For the text-containing cell, return its midpoint in (x, y) coordinate format. 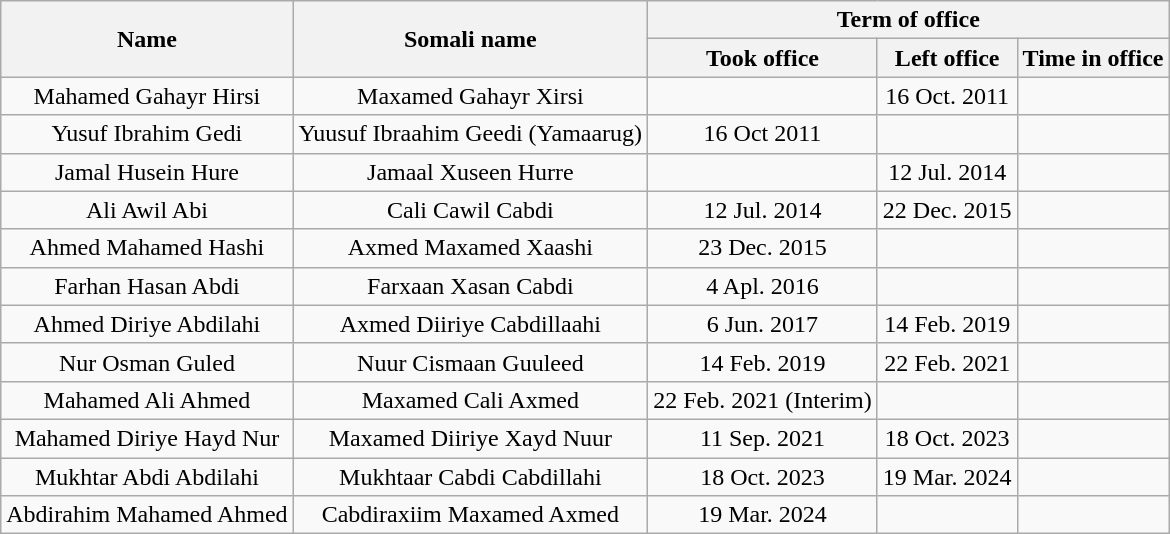
Maxamed Cali Axmed (470, 400)
Mukhtaar Cabdi Cabdillahi (470, 477)
22 Dec. 2015 (947, 210)
16 Oct 2011 (763, 134)
Jamaal Xuseen Hurre (470, 172)
Somali name (470, 39)
Yuusuf Ibraahim Geedi (Yamaarug) (470, 134)
Mahamed Gahayr Hirsi (147, 96)
Name (147, 39)
4 Apl. 2016 (763, 286)
Farhan Hasan Abdi (147, 286)
Ali Awil Abi (147, 210)
6 Jun. 2017 (763, 324)
Mukhtar Abdi Abdilahi (147, 477)
Mahamed Ali Ahmed (147, 400)
Nur Osman Guled (147, 362)
Took office (763, 58)
22 Feb. 2021 (947, 362)
Maxamed Gahayr Xirsi (470, 96)
16 Oct. 2011 (947, 96)
Ahmed Mahamed Hashi (147, 248)
Time in office (1093, 58)
Jamal Husein Hure (147, 172)
Axmed Maxamed Xaashi (470, 248)
Left office (947, 58)
Cali Cawil Cabdi (470, 210)
Ahmed Diriye Abdilahi (147, 324)
22 Feb. 2021 (Interim) (763, 400)
Cabdiraxiim Maxamed Axmed (470, 515)
Nuur Cismaan Guuleed (470, 362)
Maxamed Diiriye Xayd Nuur (470, 438)
Yusuf Ibrahim Gedi (147, 134)
Farxaan Xasan Cabdi (470, 286)
Axmed Diiriye Cabdillaahi (470, 324)
Term of office (908, 20)
Mahamed Diriye Hayd Nur (147, 438)
11 Sep. 2021 (763, 438)
23 Dec. 2015 (763, 248)
Abdirahim Mahamed Ahmed (147, 515)
